Capture the cell that displays the provided text and extract its (x, y) central coordinate. 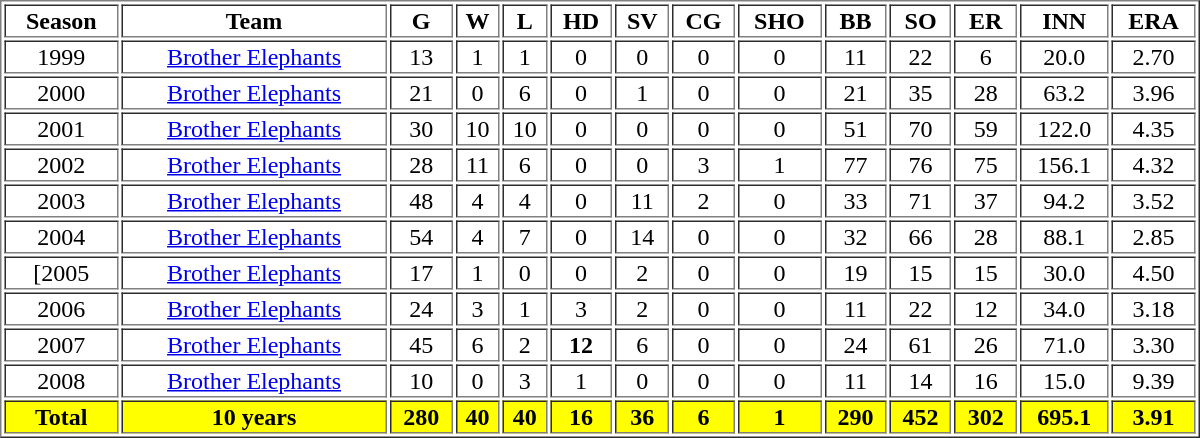
36 (642, 416)
2002 (60, 164)
10 years (254, 416)
3.96 (1154, 92)
70 (921, 128)
71.0 (1064, 344)
66 (921, 236)
63.2 (1064, 92)
33 (855, 200)
280 (421, 416)
ER (986, 20)
695.1 (1064, 416)
2008 (60, 380)
51 (855, 128)
26 (986, 344)
9.39 (1154, 380)
4.35 (1154, 128)
1999 (60, 56)
4.50 (1154, 272)
94.2 (1064, 200)
G (421, 20)
2004 (60, 236)
452 (921, 416)
2000 (60, 92)
3.30 (1154, 344)
SO (921, 20)
20.0 (1064, 56)
Total (60, 416)
2003 (60, 200)
15.0 (1064, 380)
4.32 (1154, 164)
122.0 (1064, 128)
88.1 (1064, 236)
SHO (780, 20)
32 (855, 236)
30.0 (1064, 272)
59 (986, 128)
71 (921, 200)
2001 (60, 128)
[2005 (60, 272)
54 (421, 236)
SV (642, 20)
17 (421, 272)
2006 (60, 308)
3.91 (1154, 416)
ERA (1154, 20)
3.52 (1154, 200)
35 (921, 92)
156.1 (1064, 164)
W (477, 20)
75 (986, 164)
76 (921, 164)
77 (855, 164)
BB (855, 20)
2007 (60, 344)
Season (60, 20)
Team (254, 20)
30 (421, 128)
13 (421, 56)
290 (855, 416)
3.18 (1154, 308)
19 (855, 272)
61 (921, 344)
48 (421, 200)
45 (421, 344)
INN (1064, 20)
HD (581, 20)
37 (986, 200)
2.85 (1154, 236)
34.0 (1064, 308)
L (525, 20)
302 (986, 416)
CG (703, 20)
7 (525, 236)
2.70 (1154, 56)
